Scan for the cell matching the given text and deliver its (X, Y) coordinate at center. 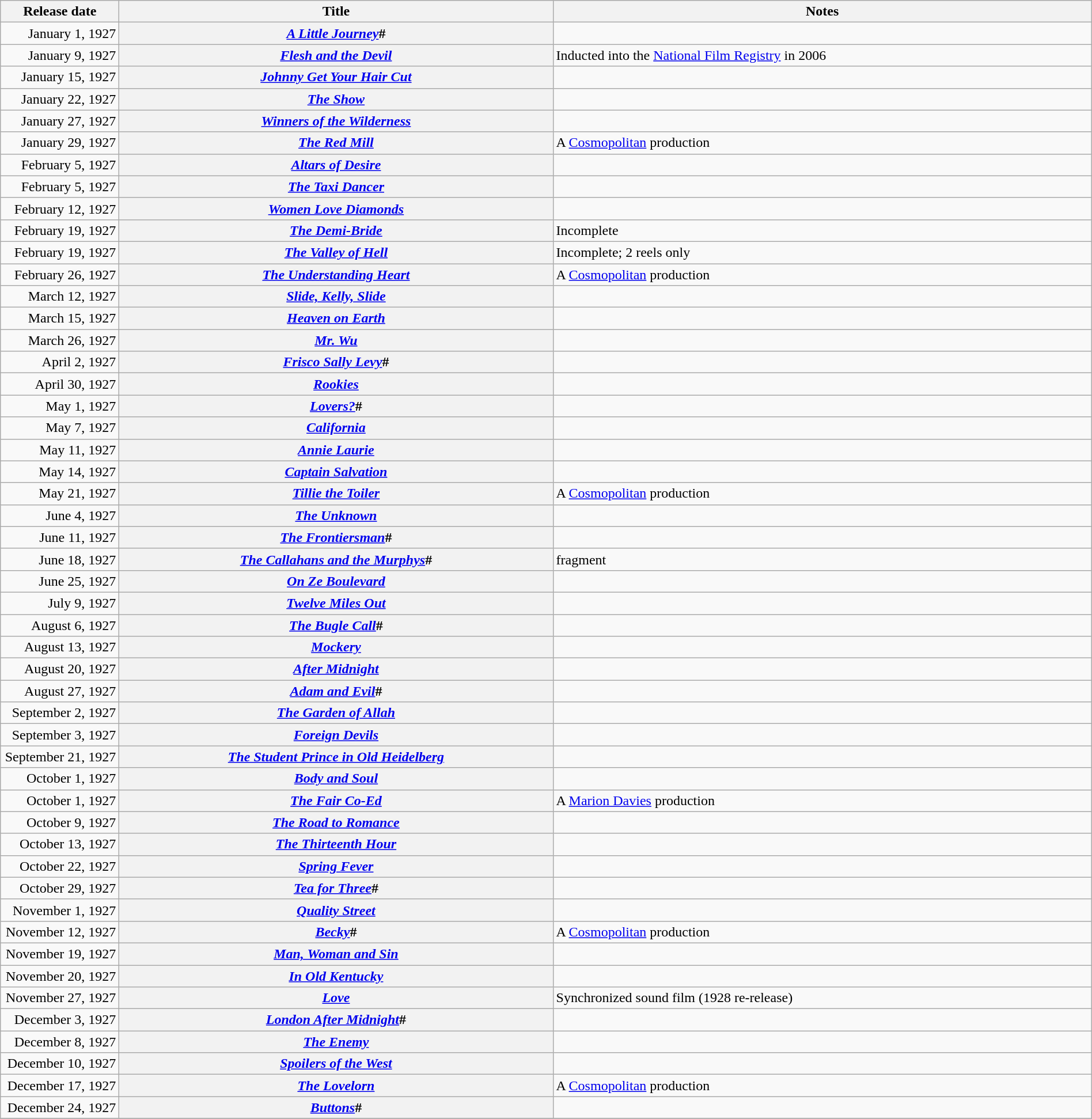
The Thirteenth Hour (336, 844)
January 1, 1927 (60, 33)
Adam and Evil# (336, 691)
May 7, 1927 (60, 428)
January 15, 1927 (60, 77)
A Little Journey# (336, 33)
Body and Soul (336, 779)
Spoilers of the West (336, 1064)
California (336, 428)
February 12, 1927 (60, 208)
September 21, 1927 (60, 757)
The Lovelorn (336, 1086)
On Ze Boulevard (336, 581)
April 2, 1927 (60, 362)
June 4, 1927 (60, 515)
July 9, 1927 (60, 603)
April 30, 1927 (60, 384)
August 6, 1927 (60, 625)
The Student Prince in Old Heidelberg (336, 757)
October 13, 1927 (60, 844)
Love (336, 998)
Incomplete (822, 230)
January 27, 1927 (60, 121)
October 22, 1927 (60, 866)
June 18, 1927 (60, 559)
December 3, 1927 (60, 1020)
December 17, 1927 (60, 1086)
March 26, 1927 (60, 340)
Foreign Devils (336, 735)
November 19, 1927 (60, 954)
Twelve Miles Out (336, 603)
November 27, 1927 (60, 998)
Incomplete; 2 reels only (822, 252)
In Old Kentucky (336, 976)
June 25, 1927 (60, 581)
The Enemy (336, 1042)
Winners of the Wilderness (336, 121)
Lovers?# (336, 406)
December 8, 1927 (60, 1042)
May 11, 1927 (60, 450)
Slide, Kelly, Slide (336, 297)
January 29, 1927 (60, 143)
Buttons# (336, 1107)
The Frontiersman# (336, 537)
June 11, 1927 (60, 537)
October 9, 1927 (60, 822)
September 2, 1927 (60, 713)
Release date (60, 12)
Heaven on Earth (336, 318)
Title (336, 12)
The Taxi Dancer (336, 187)
Quality Street (336, 910)
Becky# (336, 932)
Frisco Sally Levy# (336, 362)
The Callahans and the Murphys# (336, 559)
After Midnight (336, 669)
December 10, 1927 (60, 1064)
The Garden of Allah (336, 713)
November 12, 1927 (60, 932)
Mr. Wu (336, 340)
August 20, 1927 (60, 669)
May 21, 1927 (60, 494)
The Understanding Heart (336, 275)
Man, Woman and Sin (336, 954)
Altars of Desire (336, 165)
Tillie the Toiler (336, 494)
The Fair Co-Ed (336, 801)
Johnny Get Your Hair Cut (336, 77)
Rookies (336, 384)
Tea for Three# (336, 888)
A Marion Davies production (822, 801)
May 14, 1927 (60, 472)
January 9, 1927 (60, 55)
The Demi-Bride (336, 230)
The Bugle Call# (336, 625)
Synchronized sound film (1928 re-release) (822, 998)
January 22, 1927 (60, 99)
The Show (336, 99)
May 1, 1927 (60, 406)
Spring Fever (336, 866)
The Red Mill (336, 143)
August 27, 1927 (60, 691)
Captain Salvation (336, 472)
Notes (822, 12)
August 13, 1927 (60, 647)
Annie Laurie (336, 450)
Flesh and the Devil (336, 55)
November 1, 1927 (60, 910)
The Valley of Hell (336, 252)
Mockery (336, 647)
fragment (822, 559)
November 20, 1927 (60, 976)
Inducted into the National Film Registry in 2006 (822, 55)
October 29, 1927 (60, 888)
Women Love Diamonds (336, 208)
The Road to Romance (336, 822)
September 3, 1927 (60, 735)
The Unknown (336, 515)
March 12, 1927 (60, 297)
March 15, 1927 (60, 318)
December 24, 1927 (60, 1107)
London After Midnight# (336, 1020)
February 26, 1927 (60, 275)
